Capture the cell that displays the provided text and extract its (X, Y) central coordinate. 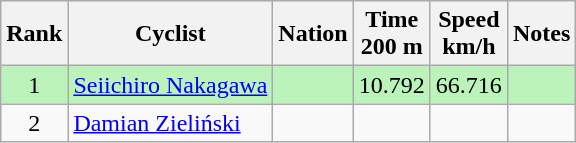
1 (34, 85)
2 (34, 123)
Damian Zieliński (170, 123)
Cyclist (170, 34)
Seiichiro Nakagawa (170, 85)
Rank (34, 34)
Time200 m (392, 34)
Speedkm/h (468, 34)
10.792 (392, 85)
66.716 (468, 85)
Nation (313, 34)
Notes (541, 34)
